Search for the cell housing the specified text and yield its (X, Y) center coordinate. 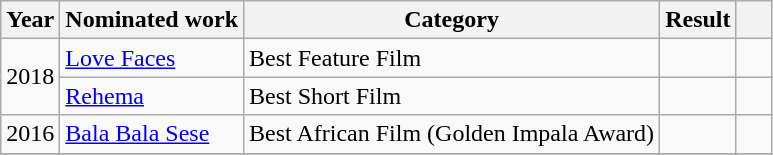
Best Feature Film (452, 58)
Best Short Film (452, 96)
Nominated work (152, 20)
Best African Film (Golden Impala Award) (452, 134)
Bala Bala Sese (152, 134)
2016 (30, 134)
Category (452, 20)
Year (30, 20)
Rehema (152, 96)
2018 (30, 77)
Love Faces (152, 58)
Result (698, 20)
